Capture the cell that displays the provided text and extract its [X, Y] central coordinate. 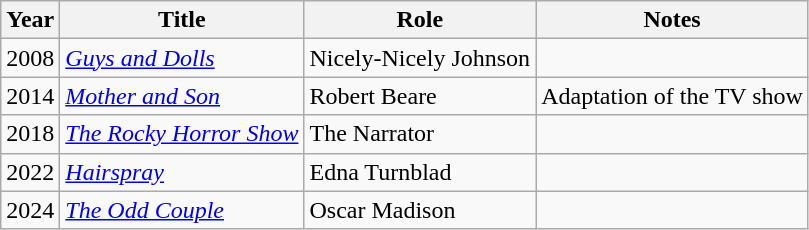
Oscar Madison [420, 210]
Adaptation of the TV show [672, 96]
2018 [30, 134]
Nicely-Nicely Johnson [420, 58]
The Odd Couple [182, 210]
2014 [30, 96]
Edna Turnblad [420, 172]
2008 [30, 58]
2022 [30, 172]
Hairspray [182, 172]
Notes [672, 20]
Title [182, 20]
Role [420, 20]
2024 [30, 210]
The Rocky Horror Show [182, 134]
The Narrator [420, 134]
Guys and Dolls [182, 58]
Mother and Son [182, 96]
Robert Beare [420, 96]
Year [30, 20]
